Extract the (X, Y) coordinate from the center of the cell holding the provided text.  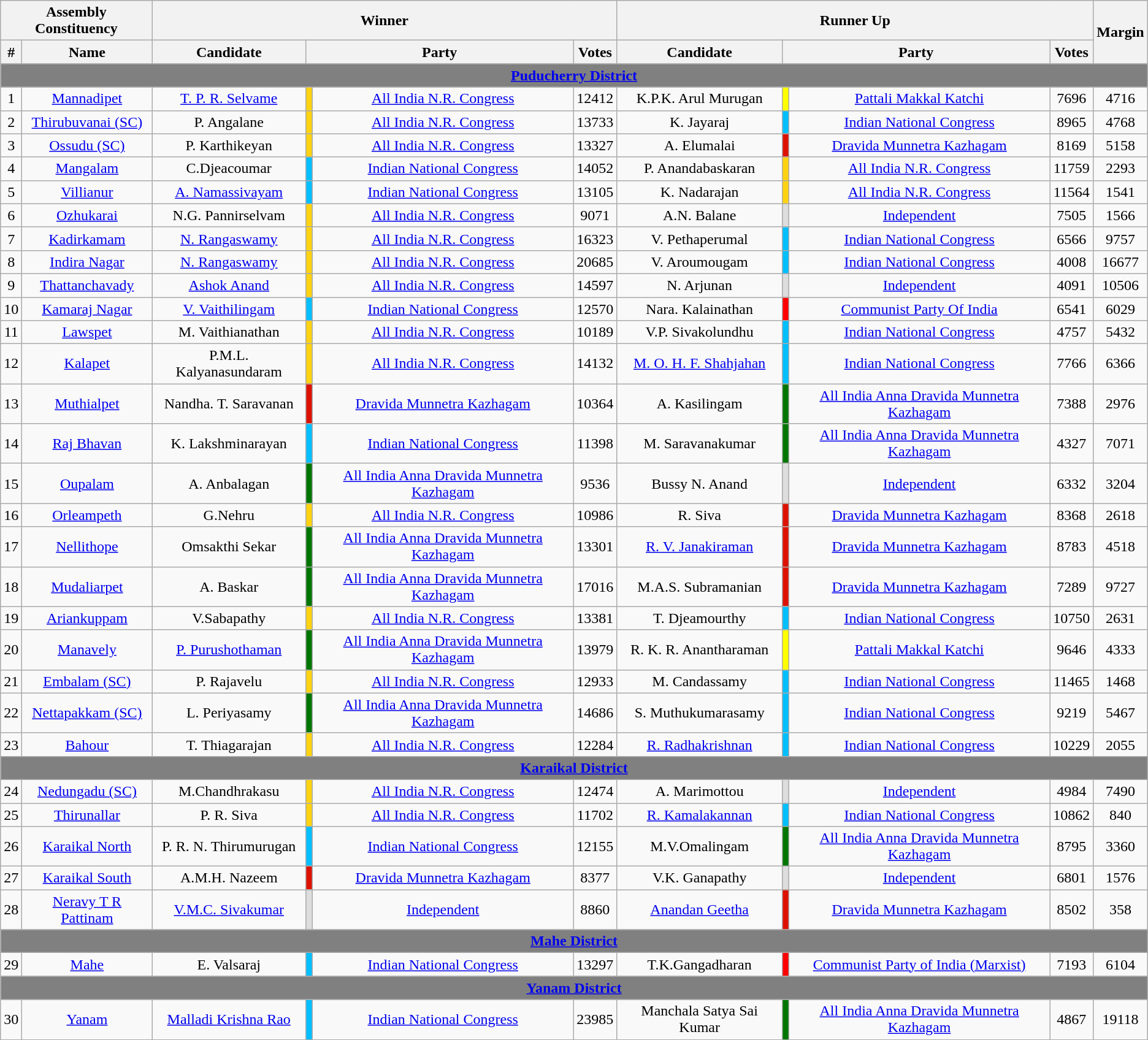
4008 (1072, 262)
5432 (1120, 332)
14052 (595, 169)
P. Purushothaman (229, 650)
Kadirkamam (87, 239)
7696 (1072, 99)
6541 (1072, 308)
8965 (1072, 122)
7289 (1072, 586)
6366 (1120, 364)
10862 (1072, 815)
Malladi Krishna Rao (229, 1019)
Oupalam (87, 483)
27 (11, 878)
16 (11, 515)
8377 (595, 878)
R. K. R. Anantharaman (700, 650)
10750 (1072, 618)
M. Saravanakumar (700, 444)
K. Jayaraj (700, 122)
V.P. Sivakolundhu (700, 332)
4768 (1120, 122)
4716 (1120, 99)
Thirunallar (87, 815)
12412 (595, 99)
9727 (1120, 586)
2055 (1120, 744)
8 (11, 262)
R. V. Janakiraman (700, 547)
358 (1120, 910)
2618 (1120, 515)
V.Sabapathy (229, 618)
7766 (1072, 364)
20 (11, 650)
5158 (1120, 145)
Puducherry District (574, 75)
M.Chandhrakasu (229, 791)
A. Kasilingam (700, 403)
1468 (1120, 681)
10 (11, 308)
11398 (595, 444)
12474 (595, 791)
T. P. R. Selvame (229, 99)
S. Muthukumarasamy (700, 713)
6332 (1072, 483)
9219 (1072, 713)
6029 (1120, 308)
Mangalam (87, 169)
7490 (1120, 791)
N.G. Pannirselvam (229, 215)
6566 (1072, 239)
18 (11, 586)
Indira Nagar (87, 262)
Runner Up (855, 21)
P. R. Siva (229, 815)
K. Lakshminarayan (229, 444)
A. Namassivayam (229, 192)
Neravy T R Pattinam (87, 910)
7505 (1072, 215)
23985 (595, 1019)
Manchala Satya Sai Kumar (700, 1019)
7071 (1120, 444)
19 (11, 618)
30 (11, 1019)
2631 (1120, 618)
10986 (595, 515)
2293 (1120, 169)
A. Baskar (229, 586)
23 (11, 744)
M. Vaithianathan (229, 332)
840 (1120, 815)
G.Nehru (229, 515)
Mahe District (574, 941)
Communist Party Of India (919, 308)
13979 (595, 650)
14686 (595, 713)
11759 (1072, 169)
P. Rajavelu (229, 681)
Anandan Geetha (700, 910)
Nara. Kalainathan (700, 308)
9757 (1120, 239)
9 (11, 285)
13 (11, 403)
14 (11, 444)
P. Karthikeyan (229, 145)
13327 (595, 145)
Bussy N. Anand (700, 483)
Orleampeth (87, 515)
Nellithope (87, 547)
Muthialpet (87, 403)
26 (11, 846)
Mudaliarpet (87, 586)
12570 (595, 308)
20685 (595, 262)
Yanam (87, 1019)
Yanam District (574, 988)
P. R. N. Thirumurugan (229, 846)
V.K. Ganapathy (700, 878)
K.P.K. Arul Murugan (700, 99)
T. Djeamourthy (700, 618)
7 (11, 239)
1541 (1120, 192)
A. Anbalagan (229, 483)
V. Vaithilingam (229, 308)
10364 (595, 403)
Margin (1120, 32)
Thattanchavady (87, 285)
28 (11, 910)
8860 (595, 910)
N. Arjunan (700, 285)
Winner (385, 21)
Karaikal District (574, 768)
Kalapet (87, 364)
M.V.Omalingam (700, 846)
6801 (1072, 878)
29 (11, 965)
K. Nadarajan (700, 192)
Ashok Anand (229, 285)
13381 (595, 618)
A.N. Balane (700, 215)
Karaikal North (87, 846)
6 (11, 215)
V. Aroumougam (700, 262)
Manavely (87, 650)
11702 (595, 815)
Ozhukarai (87, 215)
4984 (1072, 791)
Karaikal South (87, 878)
8783 (1072, 547)
17 (11, 547)
Embalam (SC) (87, 681)
6104 (1120, 965)
A. Marimottou (700, 791)
10189 (595, 332)
12155 (595, 846)
V. Pethaperumal (700, 239)
R. Radhakrishnan (700, 744)
7388 (1072, 403)
9071 (595, 215)
3 (11, 145)
Mahe (87, 965)
7193 (1072, 965)
Thirubuvanai (SC) (87, 122)
Mannadipet (87, 99)
11 (11, 332)
A.M.H. Nazeem (229, 878)
16677 (1120, 262)
19118 (1120, 1019)
1 (11, 99)
R. Siva (700, 515)
Nettapakkam (SC) (87, 713)
P. Anandabaskaran (700, 169)
4867 (1072, 1019)
P. Angalane (229, 122)
13733 (595, 122)
4091 (1072, 285)
Name (87, 52)
4 (11, 169)
P.M.L. Kalyanasundaram (229, 364)
13297 (595, 965)
Raj Bhavan (87, 444)
5467 (1120, 713)
L. Periyasamy (229, 713)
10506 (1120, 285)
11564 (1072, 192)
Nedungadu (SC) (87, 791)
12933 (595, 681)
8169 (1072, 145)
1566 (1120, 215)
M. O. H. F. Shahjahan (700, 364)
3204 (1120, 483)
Nandha. T. Saravanan (229, 403)
A. Elumalai (700, 145)
Lawspet (87, 332)
9646 (1072, 650)
M. Candassamy (700, 681)
Assembly Constituency (76, 21)
10229 (1072, 744)
5 (11, 192)
14597 (595, 285)
3360 (1120, 846)
Villianur (87, 192)
13105 (595, 192)
8368 (1072, 515)
2976 (1120, 403)
C.Djeacoumar (229, 169)
E. Valsaraj (229, 965)
4518 (1120, 547)
4757 (1072, 332)
25 (11, 815)
# (11, 52)
14132 (595, 364)
V.M.C. Sivakumar (229, 910)
16323 (595, 239)
1576 (1120, 878)
Omsakthi Sekar (229, 547)
Ossudu (SC) (87, 145)
Communist Party of India (Marxist) (919, 965)
Bahour (87, 744)
T.K.Gangadharan (700, 965)
Ariankuppam (87, 618)
2 (11, 122)
4333 (1120, 650)
9536 (595, 483)
8795 (1072, 846)
R. Kamalakannan (700, 815)
12 (11, 364)
13301 (595, 547)
24 (11, 791)
17016 (595, 586)
8502 (1072, 910)
4327 (1072, 444)
22 (11, 713)
11465 (1072, 681)
15 (11, 483)
M.A.S. Subramanian (700, 586)
12284 (595, 744)
Kamaraj Nagar (87, 308)
T. Thiagarajan (229, 744)
21 (11, 681)
